For the text-containing cell, return its midpoint in [x, y] coordinate format. 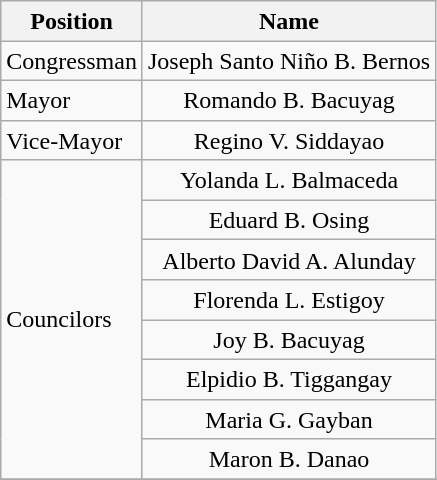
Joseph Santo Niño B. Bernos [288, 61]
Yolanda L. Balmaceda [288, 180]
Alberto David A. Alunday [288, 260]
Regino V. Siddayao [288, 140]
Florenda L. Estigoy [288, 300]
Maron B. Danao [288, 459]
Position [72, 21]
Romando B. Bacuyag [288, 100]
Joy B. Bacuyag [288, 340]
Elpidio B. Tiggangay [288, 379]
Congressman [72, 61]
Councilors [72, 320]
Maria G. Gayban [288, 419]
Name [288, 21]
Eduard B. Osing [288, 220]
Vice-Mayor [72, 140]
Mayor [72, 100]
